Capture the cell that displays the provided text and extract its [x, y] central coordinate. 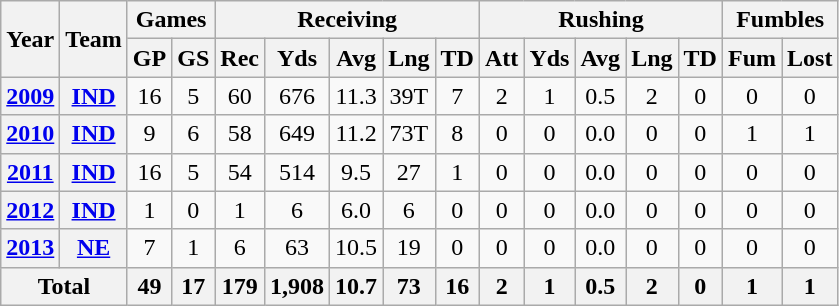
Fum [752, 58]
649 [298, 134]
GS [194, 58]
17 [194, 286]
10.7 [356, 286]
Rec [240, 58]
Total [64, 286]
58 [240, 134]
6.0 [356, 210]
73 [409, 286]
2013 [30, 248]
514 [298, 172]
54 [240, 172]
73T [409, 134]
179 [240, 286]
Games [170, 20]
Lost [810, 58]
11.2 [356, 134]
49 [149, 286]
19 [409, 248]
Rushing [600, 20]
GP [149, 58]
2012 [30, 210]
9 [149, 134]
Fumbles [780, 20]
Team [94, 39]
676 [298, 96]
11.3 [356, 96]
Receiving [348, 20]
1,908 [298, 286]
39T [409, 96]
NE [94, 248]
Year [30, 39]
2009 [30, 96]
2011 [30, 172]
60 [240, 96]
63 [298, 248]
10.5 [356, 248]
27 [409, 172]
Att [501, 58]
2010 [30, 134]
9.5 [356, 172]
8 [457, 134]
